From the cell containing the given text, extract its center point as [x, y] coordinate. 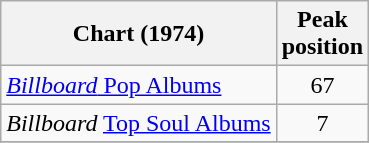
Billboard Pop Albums [138, 85]
Peakposition [322, 34]
7 [322, 123]
67 [322, 85]
Chart (1974) [138, 34]
Billboard Top Soul Albums [138, 123]
